Extract the [X, Y] coordinate from the center of the cell holding the provided text.  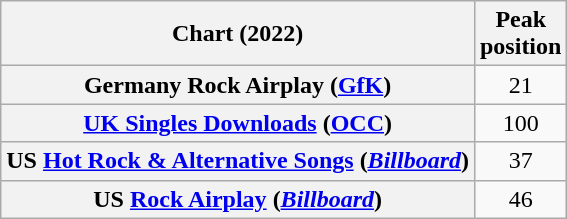
Peakposition [520, 34]
UK Singles Downloads (OCC) [238, 123]
37 [520, 161]
US Rock Airplay (Billboard) [238, 199]
21 [520, 85]
100 [520, 123]
Germany Rock Airplay (GfK) [238, 85]
US Hot Rock & Alternative Songs (Billboard) [238, 161]
Chart (2022) [238, 34]
46 [520, 199]
